Pinpoint the cell where the given text exists, returning its [x, y] midpoint coordinate. 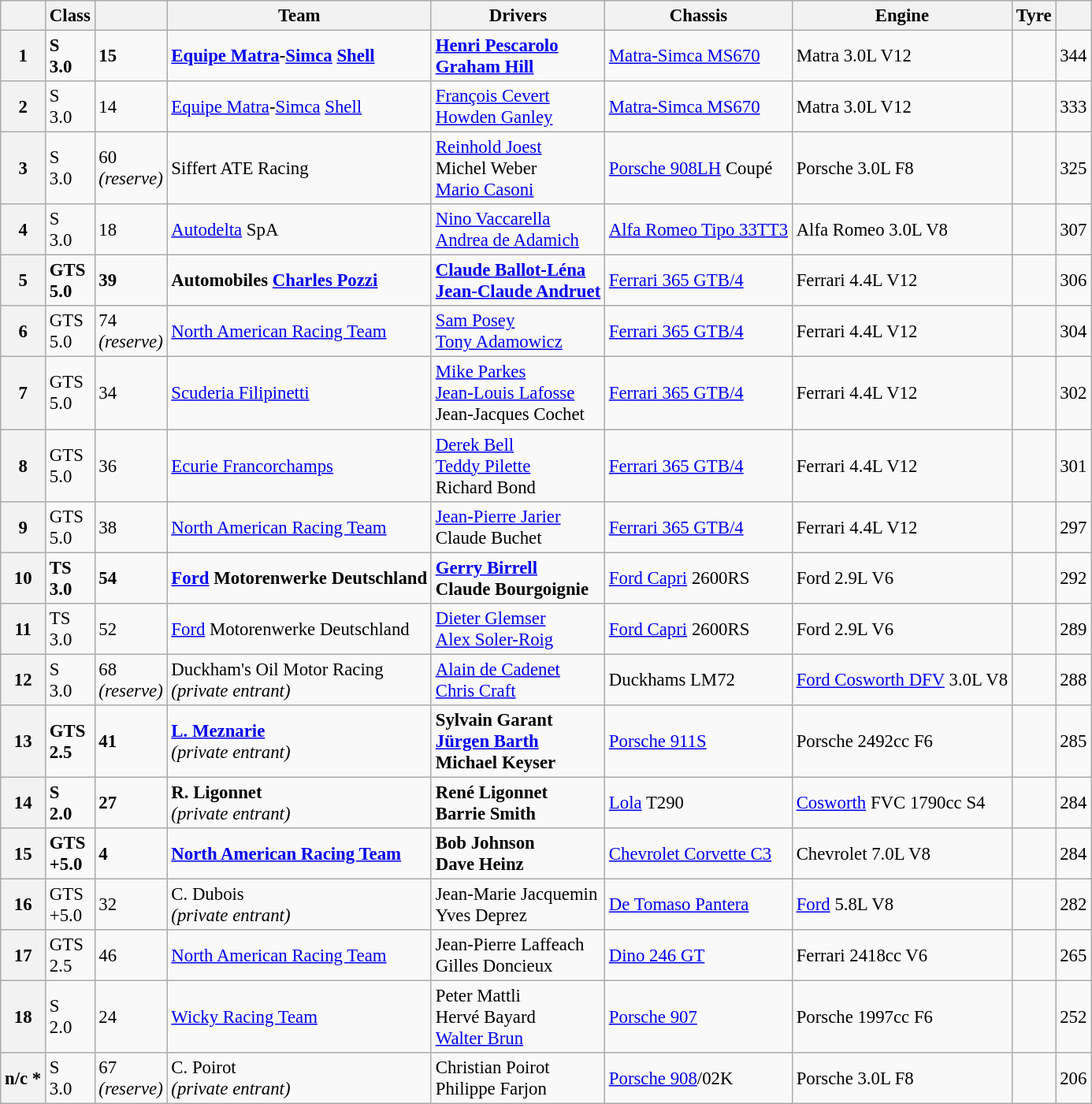
Peter Mattli Hervé Bayard Walter Brun [518, 1017]
Duckham's Oil Motor Racing(private entrant) [299, 679]
Jean-Pierre Laffeach Gilles Doncieux [518, 955]
265 [1073, 955]
Ford Cosworth DFV 3.0L V8 [901, 679]
Tyre [1034, 16]
333 [1073, 107]
27 [131, 802]
6 [24, 331]
297 [1073, 526]
7 [24, 393]
Team [299, 16]
2 [24, 107]
Ferrari 2418cc V6 [901, 955]
Chevrolet 7.0L V8 [901, 854]
Class [71, 16]
Drivers [518, 16]
Bob Johnson Dave Heinz [518, 854]
288 [1073, 679]
Wicky Racing Team [299, 1017]
344 [1073, 57]
252 [1073, 1017]
De Tomaso Pantera [699, 905]
38 [131, 526]
46 [131, 955]
285 [1073, 742]
Duckhams LM72 [699, 679]
Ford 5.8L V8 [901, 905]
9 [24, 526]
Chevrolet Corvette C3 [699, 854]
Nino Vaccarella Andrea de Adamich [518, 230]
67(reserve) [131, 1078]
302 [1073, 393]
Siffert ATE Racing [299, 169]
L. Meznarie(private entrant) [299, 742]
Derek Bell Teddy Pilette Richard Bond [518, 466]
325 [1073, 169]
C. Dubois(private entrant) [299, 905]
Mike Parkes Jean-Louis Lafosse Jean-Jacques Cochet [518, 393]
Cosworth FVC 1790cc S4 [901, 802]
Porsche 908LH Coupé [699, 169]
11 [24, 629]
34 [131, 393]
Claude Ballot-Léna Jean-Claude Andruet [518, 281]
C. Poirot(private entrant) [299, 1078]
Scuderia Filipinetti [299, 393]
Porsche 1997cc F6 [901, 1017]
Porsche 911S [699, 742]
Jean-Marie Jacquemin Yves Deprez [518, 905]
François Cevert Howden Ganley [518, 107]
52 [131, 629]
Sam Posey Tony Adamowicz [518, 331]
1 [24, 57]
n/c * [24, 1078]
Reinhold Joest Michel Weber Mario Casoni [518, 169]
17 [24, 955]
12 [24, 679]
5 [24, 281]
Jean-Pierre Jarier Claude Buchet [518, 526]
74(reserve) [131, 331]
Porsche 2492cc F6 [901, 742]
54 [131, 578]
36 [131, 466]
Engine [901, 16]
Porsche 908/02K [699, 1078]
10 [24, 578]
Sylvain Garant Jürgen Barth Michael Keyser [518, 742]
13 [24, 742]
Alfa Romeo 3.0L V8 [901, 230]
Alain de Cadenet Chris Craft [518, 679]
301 [1073, 466]
Porsche 907 [699, 1017]
Ecurie Francorchamps [299, 466]
René Ligonnet Barrie Smith [518, 802]
60(reserve) [131, 169]
Chassis [699, 16]
Autodelta SpA [299, 230]
3 [24, 169]
16 [24, 905]
32 [131, 905]
292 [1073, 578]
68(reserve) [131, 679]
Alfa Romeo Tipo 33TT3 [699, 230]
307 [1073, 230]
Dino 246 GT [699, 955]
Henri Pescarolo Graham Hill [518, 57]
R. Ligonnet(private entrant) [299, 802]
206 [1073, 1078]
289 [1073, 629]
8 [24, 466]
Automobiles Charles Pozzi [299, 281]
306 [1073, 281]
24 [131, 1017]
Dieter Glemser Alex Soler-Roig [518, 629]
41 [131, 742]
282 [1073, 905]
304 [1073, 331]
Gerry Birrell Claude Bourgoignie [518, 578]
Christian Poirot Philippe Farjon [518, 1078]
Lola T290 [699, 802]
39 [131, 281]
